From the cell containing the given text, extract its center point as [x, y] coordinate. 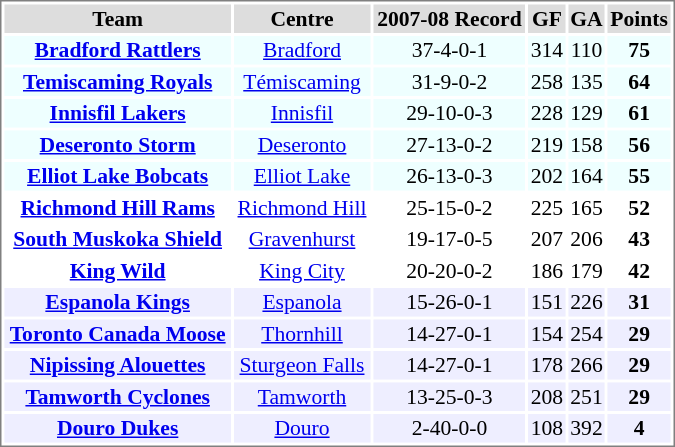
GA [586, 18]
Richmond Hill Rams [117, 208]
129 [586, 113]
179 [586, 270]
26-13-0-3 [449, 176]
135 [586, 82]
52 [640, 208]
31 [640, 302]
Thornhill [302, 334]
154 [548, 334]
207 [548, 239]
42 [640, 270]
Centre [302, 18]
4 [640, 428]
2-40-0-0 [449, 428]
392 [586, 428]
219 [548, 144]
Tamworth [302, 396]
Deseronto Storm [117, 144]
15-26-0-1 [449, 302]
165 [586, 208]
Toronto Canada Moose [117, 334]
Innisfil Lakers [117, 113]
314 [548, 50]
Gravenhurst [302, 239]
GF [548, 18]
228 [548, 113]
55 [640, 176]
202 [548, 176]
56 [640, 144]
Temiscaming Royals [117, 82]
King Wild [117, 270]
Douro Dukes [117, 428]
108 [548, 428]
158 [586, 144]
Richmond Hill [302, 208]
13-25-0-3 [449, 396]
Elliot Lake [302, 176]
2007-08 Record [449, 18]
254 [586, 334]
Douro [302, 428]
110 [586, 50]
258 [548, 82]
19-17-0-5 [449, 239]
151 [548, 302]
251 [586, 396]
South Muskoka Shield [117, 239]
29-10-0-3 [449, 113]
206 [586, 239]
186 [548, 270]
Tamworth Cyclones [117, 396]
37-4-0-1 [449, 50]
43 [640, 239]
208 [548, 396]
25-15-0-2 [449, 208]
266 [586, 365]
226 [586, 302]
Témiscaming [302, 82]
31-9-0-2 [449, 82]
20-20-0-2 [449, 270]
64 [640, 82]
Innisfil [302, 113]
King City [302, 270]
Bradford Rattlers [117, 50]
Nipissing Alouettes [117, 365]
Espanola [302, 302]
Elliot Lake Bobcats [117, 176]
Sturgeon Falls [302, 365]
Bradford [302, 50]
225 [548, 208]
Deseronto [302, 144]
Points [640, 18]
164 [586, 176]
61 [640, 113]
Espanola Kings [117, 302]
Team [117, 18]
178 [548, 365]
75 [640, 50]
27-13-0-2 [449, 144]
